Determine the (X, Y) coordinate at the center of the cell enclosing the given text.  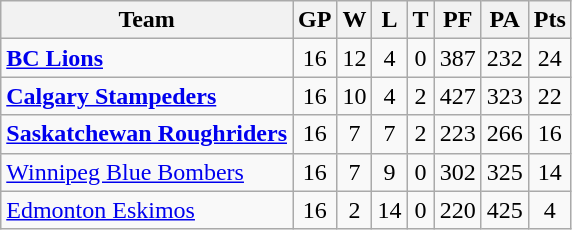
232 (504, 58)
323 (504, 96)
PF (458, 20)
Saskatchewan Roughriders (147, 134)
9 (390, 172)
427 (458, 96)
220 (458, 210)
GP (315, 20)
12 (354, 58)
PA (504, 20)
10 (354, 96)
W (354, 20)
L (390, 20)
387 (458, 58)
325 (504, 172)
Team (147, 20)
BC Lions (147, 58)
425 (504, 210)
302 (458, 172)
266 (504, 134)
T (420, 20)
Pts (550, 20)
Calgary Stampeders (147, 96)
223 (458, 134)
24 (550, 58)
22 (550, 96)
Edmonton Eskimos (147, 210)
Winnipeg Blue Bombers (147, 172)
